Pinpoint the cell where the given text exists, returning its (x, y) midpoint coordinate. 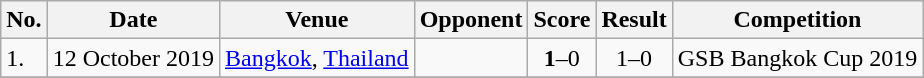
No. (24, 20)
Venue (318, 20)
Bangkok, Thailand (318, 58)
Date (133, 20)
Competition (797, 20)
Result (634, 20)
GSB Bangkok Cup 2019 (797, 58)
1. (24, 58)
Score (562, 20)
12 October 2019 (133, 58)
Opponent (471, 20)
